For the text-containing cell, return its midpoint in [X, Y] coordinate format. 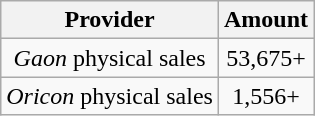
Amount [266, 20]
Oricon physical sales [110, 96]
1,556+ [266, 96]
53,675+ [266, 58]
Gaon physical sales [110, 58]
Provider [110, 20]
